Extract the (X, Y) coordinate from the center of the cell holding the provided text.  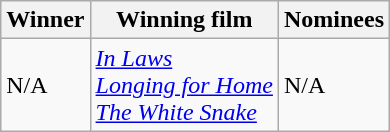
Nominees (334, 20)
In LawsLonging for HomeThe White Snake (184, 85)
Winning film (184, 20)
Winner (46, 20)
